Locate the cell with the specified text and output its (x, y) center coordinate. 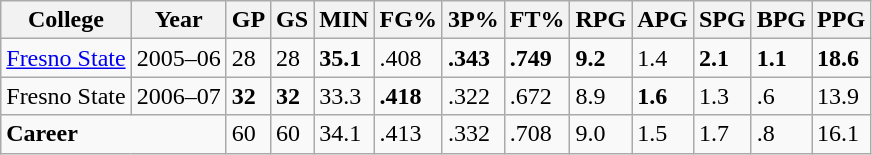
Year (178, 20)
Career (114, 134)
RPG (601, 20)
PPG (842, 20)
9.2 (601, 58)
.6 (781, 96)
GP (248, 20)
.708 (537, 134)
.332 (473, 134)
8.9 (601, 96)
.408 (408, 58)
.672 (537, 96)
33.3 (344, 96)
9.0 (601, 134)
.322 (473, 96)
BPG (781, 20)
GS (292, 20)
.413 (408, 134)
2005–06 (178, 58)
1.3 (722, 96)
2.1 (722, 58)
.749 (537, 58)
13.9 (842, 96)
16.1 (842, 134)
MIN (344, 20)
18.6 (842, 58)
.343 (473, 58)
College (66, 20)
1.6 (663, 96)
3P% (473, 20)
FT% (537, 20)
34.1 (344, 134)
.8 (781, 134)
1.1 (781, 58)
FG% (408, 20)
1.5 (663, 134)
2006–07 (178, 96)
.418 (408, 96)
1.4 (663, 58)
1.7 (722, 134)
SPG (722, 20)
APG (663, 20)
35.1 (344, 58)
